Scan for the cell matching the given text and deliver its [x, y] coordinate at center. 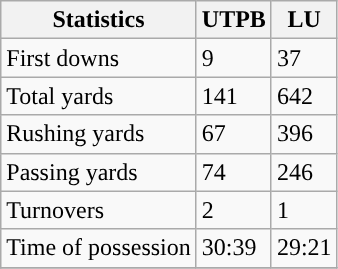
Passing yards [99, 172]
141 [234, 96]
74 [234, 172]
Total yards [99, 96]
67 [234, 134]
642 [304, 96]
2 [234, 210]
9 [234, 58]
Turnovers [99, 210]
1 [304, 210]
First downs [99, 58]
246 [304, 172]
Rushing yards [99, 134]
396 [304, 134]
37 [304, 58]
Time of possession [99, 248]
UTPB [234, 20]
Statistics [99, 20]
29:21 [304, 248]
LU [304, 20]
30:39 [234, 248]
